Return the [x, y] coordinate for the center point of the cell that contains the specified text.  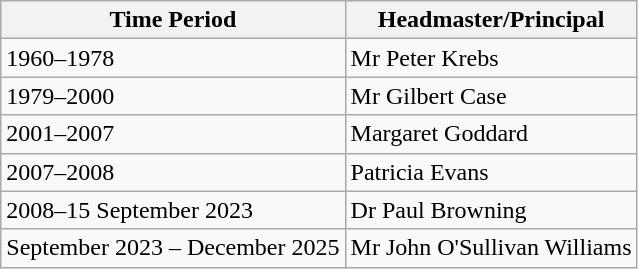
Mr Peter Krebs [491, 58]
1960–1978 [173, 58]
Mr John O'Sullivan Williams [491, 248]
Margaret Goddard [491, 134]
2001–2007 [173, 134]
1979–2000 [173, 96]
Dr Paul Browning [491, 210]
Headmaster/Principal [491, 20]
Time Period [173, 20]
September 2023 – December 2025 [173, 248]
2008–15 September 2023 [173, 210]
Patricia Evans [491, 172]
2007–2008 [173, 172]
Mr Gilbert Case [491, 96]
